Search for the cell housing the specified text and yield its (x, y) center coordinate. 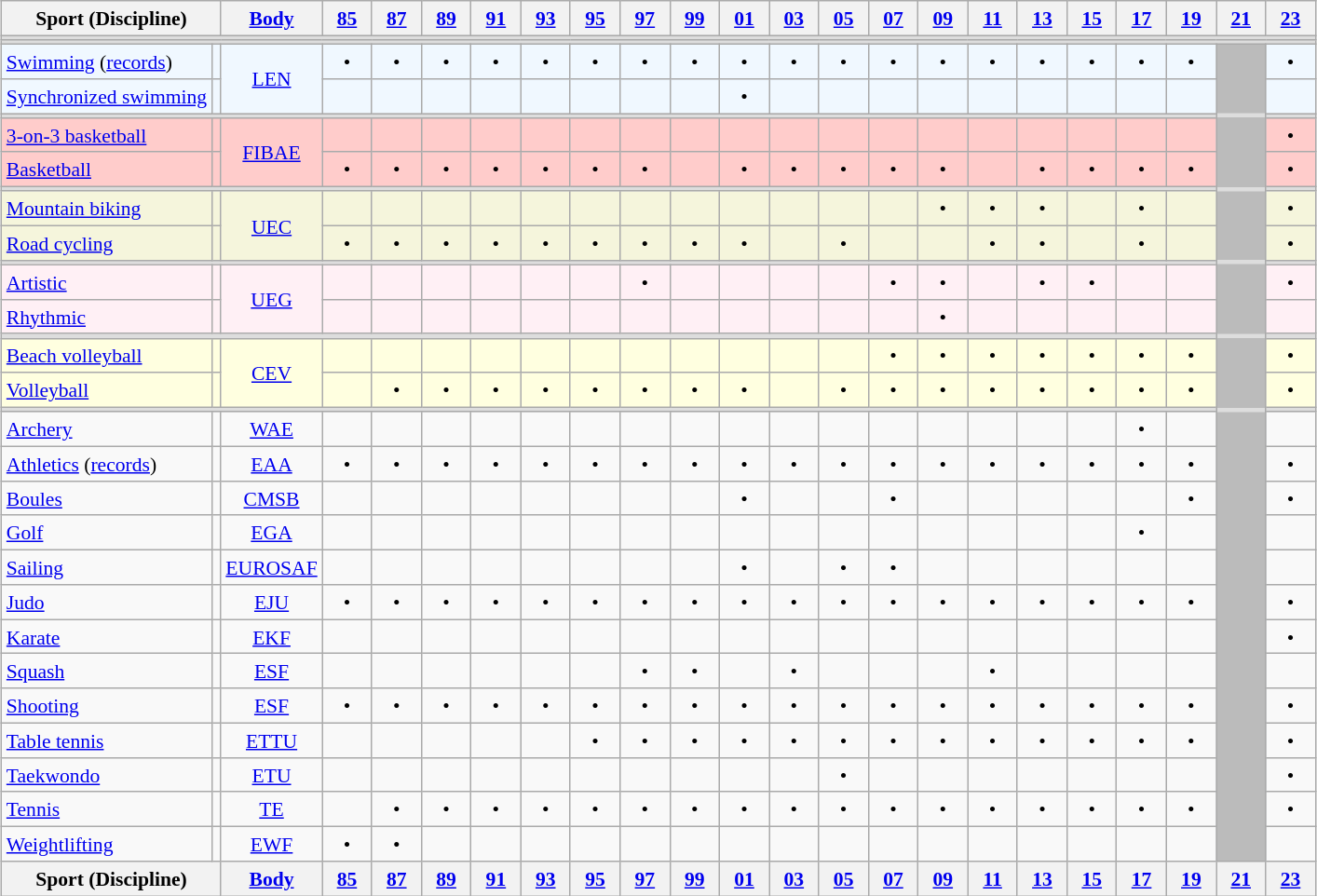
Beach volleyball (106, 356)
CMSB (271, 497)
Athletics (records) (106, 464)
EKF (271, 637)
Golf (106, 533)
3-on-3 basketball (106, 134)
Weightlifting (106, 844)
EGA (271, 533)
Rhythmic (106, 317)
Sailing (106, 566)
Artistic (106, 281)
EWF (271, 844)
WAE (271, 428)
Table tennis (106, 740)
UEC (271, 225)
EAA (271, 464)
Synchronized swimming (106, 95)
Tennis (106, 808)
Mountain biking (106, 209)
Judo (106, 602)
EJU (271, 602)
Taekwondo (106, 775)
CEV (271, 373)
ETTU (271, 740)
Road cycling (106, 242)
ETU (271, 775)
Squash (106, 671)
Basketball (106, 170)
FIBAE (271, 152)
Archery (106, 428)
Volleyball (106, 389)
UEG (271, 299)
TE (271, 808)
Boules (106, 497)
Karate (106, 637)
Shooting (106, 706)
LEN (271, 78)
Swimming (records) (106, 61)
EUROSAF (271, 566)
